Capture the cell that displays the provided text and extract its [x, y] central coordinate. 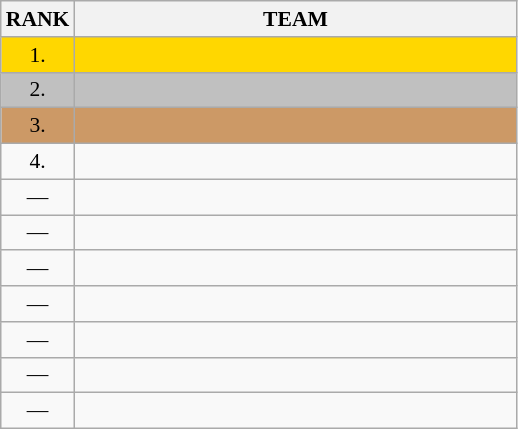
4. [38, 162]
2. [38, 90]
RANK [38, 19]
1. [38, 55]
TEAM [295, 19]
3. [38, 126]
